Determine the [x, y] coordinate at the center of the cell enclosing the given text.  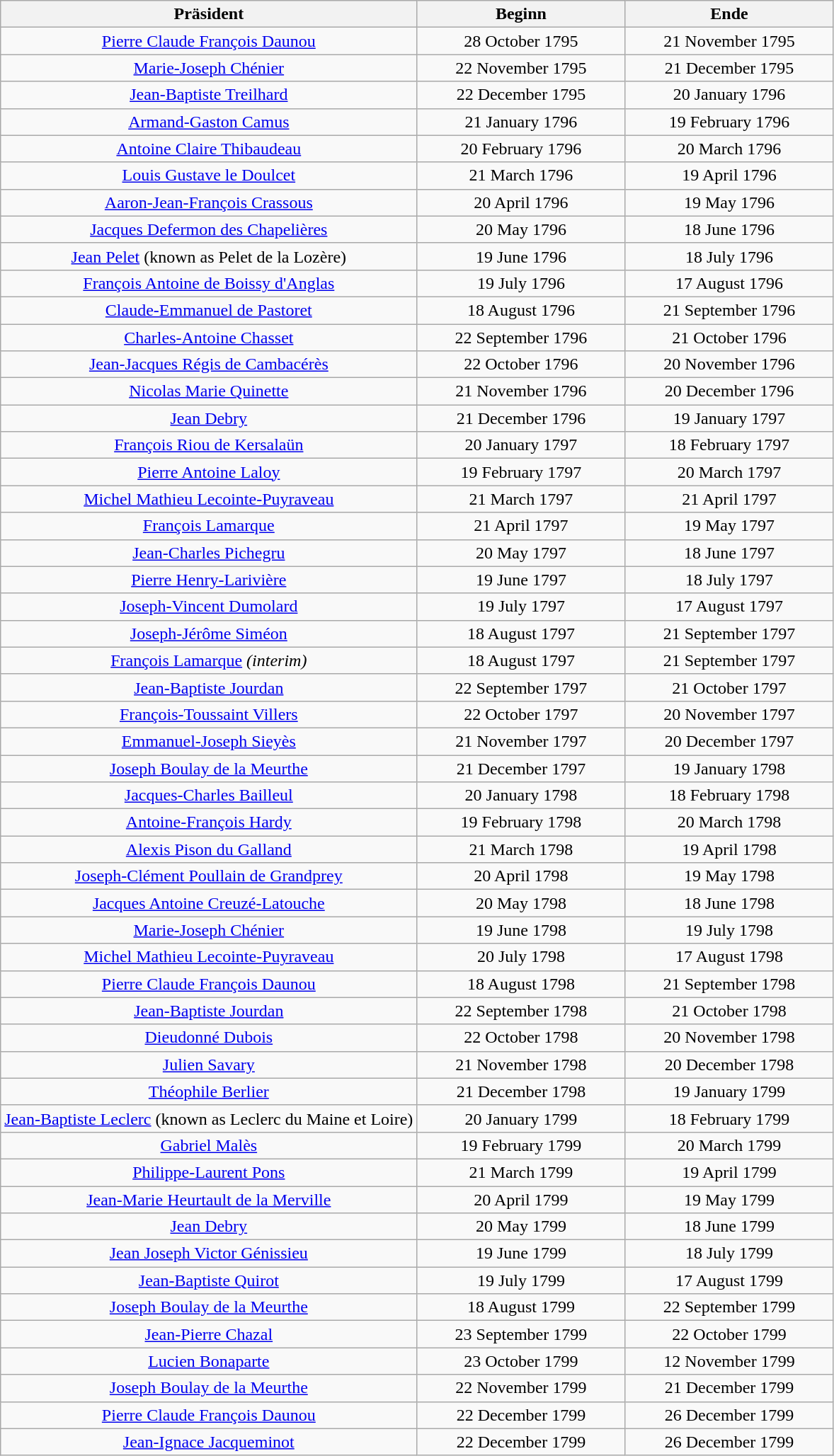
Joseph-Clément Poullain de Grandprey [209, 876]
17 August 1799 [729, 1280]
21 December 1796 [521, 418]
Armand-Gaston Camus [209, 122]
21 November 1797 [521, 741]
21 December 1798 [521, 1091]
23 September 1799 [521, 1334]
Jean Pelet (known as Pelet de la Lozère) [209, 256]
28 October 1795 [521, 41]
20 May 1798 [521, 903]
19 February 1799 [521, 1145]
22 September 1796 [521, 338]
20 November 1797 [729, 714]
21 January 1796 [521, 122]
22 December 1795 [521, 95]
Jean-Baptiste Treilhard [209, 95]
Théophile Berlier [209, 1091]
18 June 1799 [729, 1227]
19 February 1797 [521, 472]
19 May 1799 [729, 1200]
12 November 1799 [729, 1361]
Antoine-François Hardy [209, 822]
21 November 1795 [729, 41]
François-Toussaint Villers [209, 714]
Louis Gustave le Doulcet [209, 176]
Claude-Emmanuel de Pastoret [209, 310]
18 July 1799 [729, 1254]
19 May 1797 [729, 526]
Beginn [521, 14]
Julien Savary [209, 1065]
19 June 1797 [521, 580]
François Antoine de Boissy d'Anglas [209, 283]
Dieudonné Dubois [209, 1038]
François Riou de Kersalaün [209, 445]
21 September 1798 [729, 984]
19 February 1796 [729, 122]
Jean Joseph Victor Génissieu [209, 1254]
20 May 1796 [521, 229]
François Lamarque (interim) [209, 660]
Jean-Baptiste Leclerc (known as Leclerc du Maine et Loire) [209, 1118]
21 March 1798 [521, 849]
23 October 1799 [521, 1361]
21 November 1798 [521, 1065]
19 May 1796 [729, 202]
Jean-Baptiste Quirot [209, 1280]
20 January 1797 [521, 445]
19 July 1797 [521, 607]
19 January 1798 [729, 768]
Jean-Ignace Jacqueminot [209, 1442]
19 February 1798 [521, 822]
Pierre Antoine Laloy [209, 472]
19 July 1799 [521, 1280]
21 November 1796 [521, 391]
20 April 1799 [521, 1200]
19 April 1798 [729, 849]
21 December 1797 [521, 768]
22 October 1796 [521, 365]
20 May 1799 [521, 1227]
22 September 1799 [729, 1307]
Nicolas Marie Quinette [209, 391]
20 December 1797 [729, 741]
21 October 1797 [729, 687]
19 May 1798 [729, 876]
20 March 1797 [729, 472]
17 August 1798 [729, 957]
Philippe-Laurent Pons [209, 1172]
20 December 1798 [729, 1065]
19 July 1796 [521, 283]
Jacques Antoine Creuzé-Latouche [209, 903]
20 January 1798 [521, 796]
20 March 1799 [729, 1145]
19 June 1796 [521, 256]
19 January 1799 [729, 1091]
Gabriel Malès [209, 1145]
21 March 1799 [521, 1172]
18 July 1797 [729, 580]
20 December 1796 [729, 391]
Ende [729, 14]
22 November 1799 [521, 1388]
Jean-Pierre Chazal [209, 1334]
Aaron-Jean-François Crassous [209, 202]
Antoine Claire Thibaudeau [209, 149]
21 March 1797 [521, 499]
21 October 1796 [729, 338]
22 September 1797 [521, 687]
17 August 1796 [729, 283]
20 July 1798 [521, 957]
20 January 1799 [521, 1118]
18 February 1798 [729, 796]
20 January 1796 [729, 95]
François Lamarque [209, 526]
Pierre Henry-Larivière [209, 580]
Emmanuel-Joseph Sieyès [209, 741]
20 April 1796 [521, 202]
18 June 1796 [729, 229]
Jacques Defermon des Chapelières [209, 229]
Jean-Marie Heurtault de la Merville [209, 1200]
20 November 1798 [729, 1038]
Alexis Pison du Galland [209, 849]
21 March 1796 [521, 176]
19 April 1796 [729, 176]
18 June 1798 [729, 903]
18 August 1796 [521, 310]
21 September 1796 [729, 310]
Charles-Antoine Chasset [209, 338]
Präsident [209, 14]
20 March 1798 [729, 822]
18 June 1797 [729, 553]
19 January 1797 [729, 418]
21 December 1795 [729, 68]
22 October 1799 [729, 1334]
18 August 1798 [521, 984]
21 October 1798 [729, 1011]
Jacques-Charles Bailleul [209, 796]
18 February 1797 [729, 445]
20 March 1796 [729, 149]
20 February 1796 [521, 149]
18 February 1799 [729, 1118]
20 November 1796 [729, 365]
Lucien Bonaparte [209, 1361]
Joseph-Jérôme Siméon [209, 634]
20 May 1797 [521, 553]
Jean-Charles Pichegru [209, 553]
19 April 1799 [729, 1172]
22 October 1798 [521, 1038]
Joseph-Vincent Dumolard [209, 607]
Jean-Jacques Régis de Cambacérès [209, 365]
22 September 1798 [521, 1011]
19 June 1799 [521, 1254]
22 October 1797 [521, 714]
18 August 1799 [521, 1307]
18 July 1796 [729, 256]
20 April 1798 [521, 876]
17 August 1797 [729, 607]
22 November 1795 [521, 68]
21 December 1799 [729, 1388]
19 July 1798 [729, 930]
19 June 1798 [521, 930]
